Pinpoint the cell where the given text exists, returning its (X, Y) midpoint coordinate. 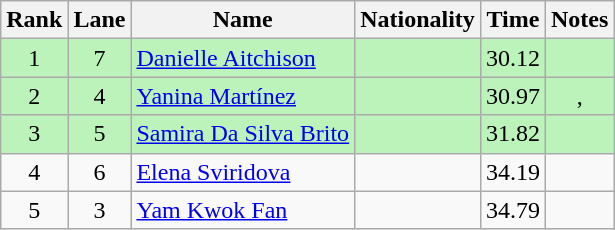
Yam Kwok Fan (243, 210)
Time (512, 20)
Danielle Aitchison (243, 58)
1 (34, 58)
6 (100, 172)
Name (243, 20)
Rank (34, 20)
34.19 (512, 172)
30.12 (512, 58)
Samira Da Silva Brito (243, 134)
Nationality (418, 20)
Lane (100, 20)
34.79 (512, 210)
7 (100, 58)
31.82 (512, 134)
30.97 (512, 96)
2 (34, 96)
, (579, 96)
Elena Sviridova (243, 172)
Notes (579, 20)
Yanina Martínez (243, 96)
